Search for the cell housing the specified text and yield its [X, Y] center coordinate. 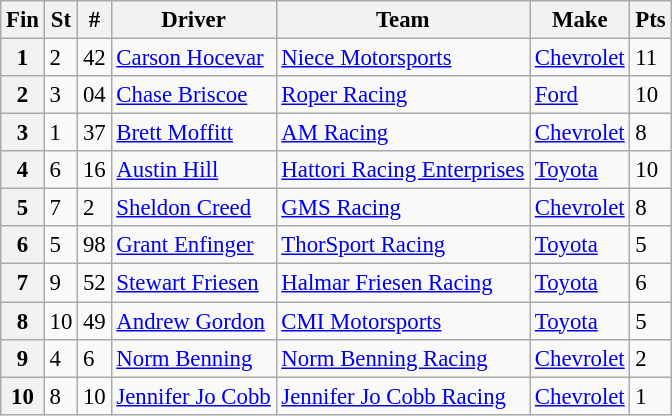
Make [580, 20]
Norm Benning Racing [403, 358]
Jennifer Jo Cobb [194, 396]
Andrew Gordon [194, 321]
Halmar Friesen Racing [403, 283]
Niece Motorsports [403, 58]
42 [94, 58]
AM Racing [403, 133]
CMI Motorsports [403, 321]
Driver [194, 20]
52 [94, 283]
Chase Briscoe [194, 95]
49 [94, 321]
Jennifer Jo Cobb Racing [403, 396]
98 [94, 245]
Grant Enfinger [194, 245]
Fin [23, 20]
Team [403, 20]
Carson Hocevar [194, 58]
Sheldon Creed [194, 208]
Brett Moffitt [194, 133]
GMS Racing [403, 208]
37 [94, 133]
ThorSport Racing [403, 245]
04 [94, 95]
Roper Racing [403, 95]
Austin Hill [194, 170]
Norm Benning [194, 358]
St [60, 20]
Pts [650, 20]
Stewart Friesen [194, 283]
Ford [580, 95]
# [94, 20]
11 [650, 58]
16 [94, 170]
Hattori Racing Enterprises [403, 170]
